Return [x, y] of the center of cell containing provided text 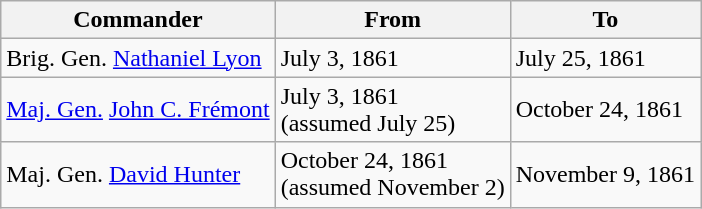
October 24, 1861(assumed November 2) [392, 174]
July 3, 1861(assumed July 25) [392, 110]
From [392, 20]
November 9, 1861 [605, 174]
July 3, 1861 [392, 58]
Brig. Gen. Nathaniel Lyon [138, 58]
Commander [138, 20]
Maj. Gen. John C. Frémont [138, 110]
Maj. Gen. David Hunter [138, 174]
October 24, 1861 [605, 110]
To [605, 20]
July 25, 1861 [605, 58]
